Identify which cell holds the provided text, then report its [X, Y] central coordinate. 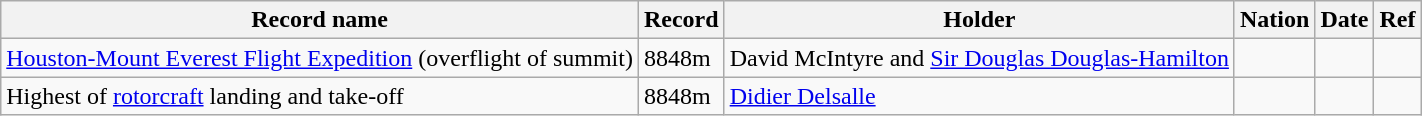
Ref [1398, 20]
Record name [320, 20]
Houston-Mount Everest Flight Expedition (overflight of summit) [320, 58]
Record [681, 20]
Holder [979, 20]
Didier Delsalle [979, 96]
Date [1344, 20]
David McIntyre and Sir Douglas Douglas-Hamilton [979, 58]
Highest of rotorcraft landing and take-off [320, 96]
Nation [1274, 20]
